Detect which cell encompasses the target text, then output its (x, y) center coordinate. 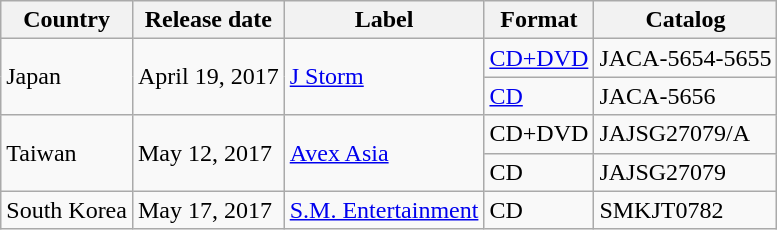
Avex Asia (384, 153)
Release date (208, 20)
Country (67, 20)
JACA-5656 (686, 96)
May 17, 2017 (208, 210)
South Korea (67, 210)
JACA-5654-5655 (686, 58)
S.M. Entertainment (384, 210)
JAJSG27079 (686, 172)
Label (384, 20)
JAJSG27079/A (686, 134)
SMKJT0782 (686, 210)
Japan (67, 77)
Format (539, 20)
Catalog (686, 20)
J Storm (384, 77)
May 12, 2017 (208, 153)
April 19, 2017 (208, 77)
Taiwan (67, 153)
